Output the [x, y] coordinate of the center of the cell containing the given text.  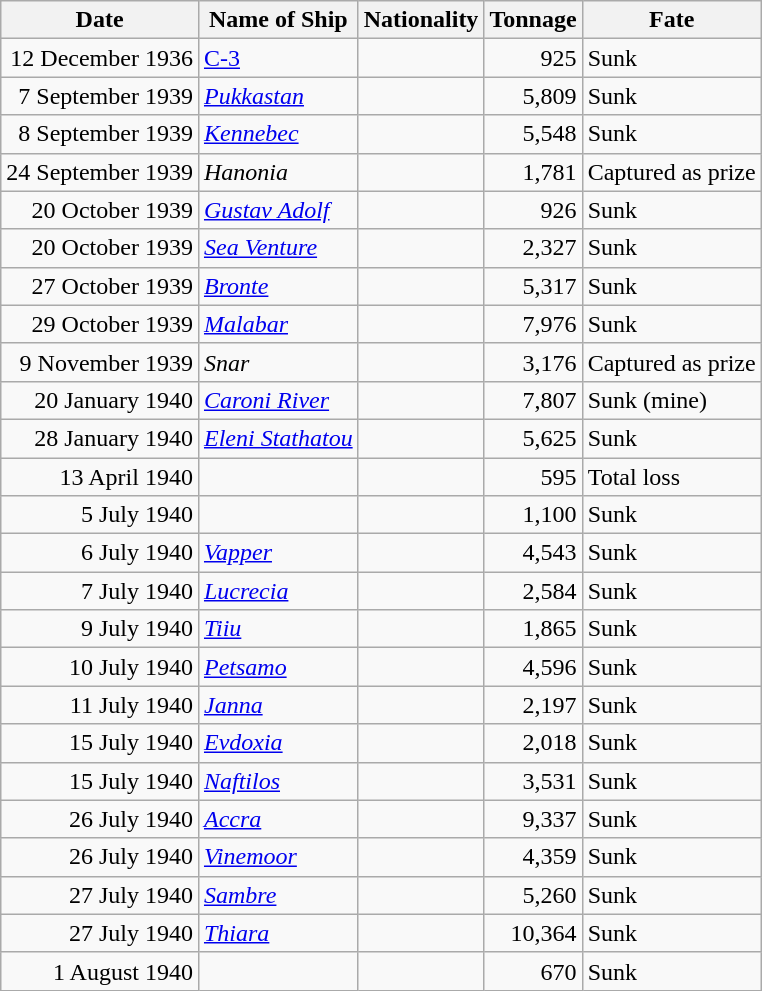
925 [533, 58]
12 December 1936 [100, 58]
Eleni Stathatou [278, 438]
2,197 [533, 705]
29 October 1939 [100, 324]
9,337 [533, 819]
4,359 [533, 857]
2,018 [533, 743]
595 [533, 477]
Malabar [278, 324]
Hanonia [278, 172]
20 January 1940 [100, 400]
Caroni River [278, 400]
4,543 [533, 553]
Sea Venture [278, 248]
Total loss [672, 477]
24 September 1939 [100, 172]
Vinemoor [278, 857]
1,100 [533, 515]
8 September 1939 [100, 134]
Kennebec [278, 134]
7 September 1939 [100, 96]
5,317 [533, 286]
Vapper [278, 553]
11 July 1940 [100, 705]
7,976 [533, 324]
5,548 [533, 134]
Thiara [278, 933]
3,176 [533, 362]
7 July 1940 [100, 591]
Sambre [278, 895]
Accra [278, 819]
Tiiu [278, 629]
9 July 1940 [100, 629]
5,625 [533, 438]
Naftilos [278, 781]
Janna [278, 705]
670 [533, 971]
28 January 1940 [100, 438]
C-3 [278, 58]
Gustav Adolf [278, 210]
Lucrecia [278, 591]
Snar [278, 362]
7,807 [533, 400]
13 April 1940 [100, 477]
2,584 [533, 591]
9 November 1939 [100, 362]
5,260 [533, 895]
Sunk (mine) [672, 400]
10,364 [533, 933]
1,865 [533, 629]
3,531 [533, 781]
926 [533, 210]
5 July 1940 [100, 515]
Nationality [421, 20]
10 July 1940 [100, 667]
Date [100, 20]
Tonnage [533, 20]
Fate [672, 20]
1,781 [533, 172]
Petsamo [278, 667]
27 October 1939 [100, 286]
Pukkastan [278, 96]
Bronte [278, 286]
6 July 1940 [100, 553]
4,596 [533, 667]
2,327 [533, 248]
1 August 1940 [100, 971]
5,809 [533, 96]
Evdoxia [278, 743]
Name of Ship [278, 20]
